Return (X, Y) of the center of cell containing provided text 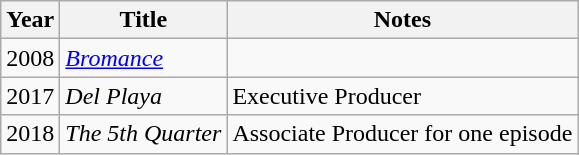
2008 (30, 58)
Notes (402, 20)
2017 (30, 96)
Year (30, 20)
The 5th Quarter (144, 134)
Bromance (144, 58)
Associate Producer for one episode (402, 134)
2018 (30, 134)
Del Playa (144, 96)
Executive Producer (402, 96)
Title (144, 20)
